For the text-containing cell, return its midpoint in (X, Y) coordinate format. 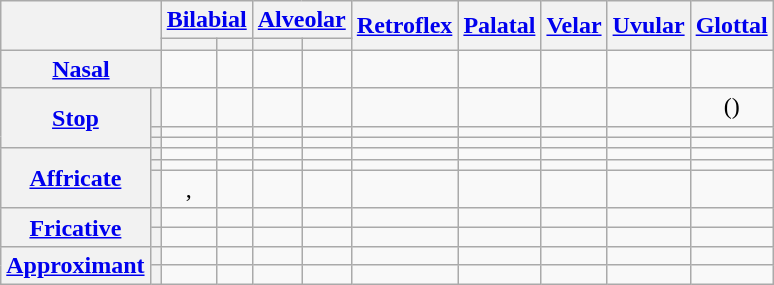
Palatal (500, 26)
Approximant (76, 265)
Glottal (732, 26)
Bilabial (206, 20)
Affricate (76, 178)
() (732, 107)
Velar (574, 26)
Retroflex (404, 26)
, (188, 189)
Stop (76, 118)
Uvular (648, 26)
Fricative (76, 227)
Nasal (81, 69)
Alveolar (302, 20)
